Return [x, y] of the center of cell containing provided text 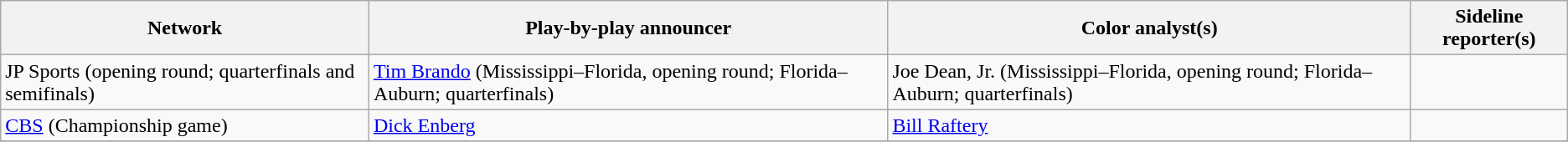
Color analyst(s) [1149, 28]
Bill Raftery [1149, 125]
Play-by-play announcer [628, 28]
Joe Dean, Jr. (Mississippi–Florida, opening round; Florida–Auburn; quarterfinals) [1149, 82]
JP Sports (opening round; quarterfinals and semifinals) [185, 82]
Sideline reporter(s) [1489, 28]
CBS (Championship game) [185, 125]
Dick Enberg [628, 125]
Network [185, 28]
Tim Brando (Mississippi–Florida, opening round; Florida–Auburn; quarterfinals) [628, 82]
